Search for the cell housing the specified text and yield its [x, y] center coordinate. 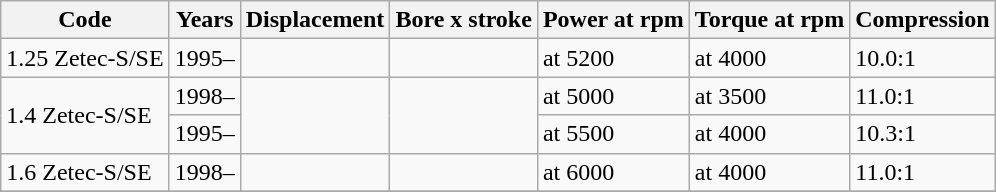
10.3:1 [922, 134]
at 3500 [769, 96]
at 5000 [613, 96]
Years [204, 20]
1.4 Zetec-S/SE [85, 115]
Bore x stroke [464, 20]
Code [85, 20]
Torque at rpm [769, 20]
1.6 Zetec-S/SE [85, 172]
Displacement [315, 20]
1.25 Zetec-S/SE [85, 58]
10.0:1 [922, 58]
Compression [922, 20]
Power at rpm [613, 20]
at 5500 [613, 134]
at 5200 [613, 58]
at 6000 [613, 172]
